Detect which cell encompasses the target text, then output its (x, y) center coordinate. 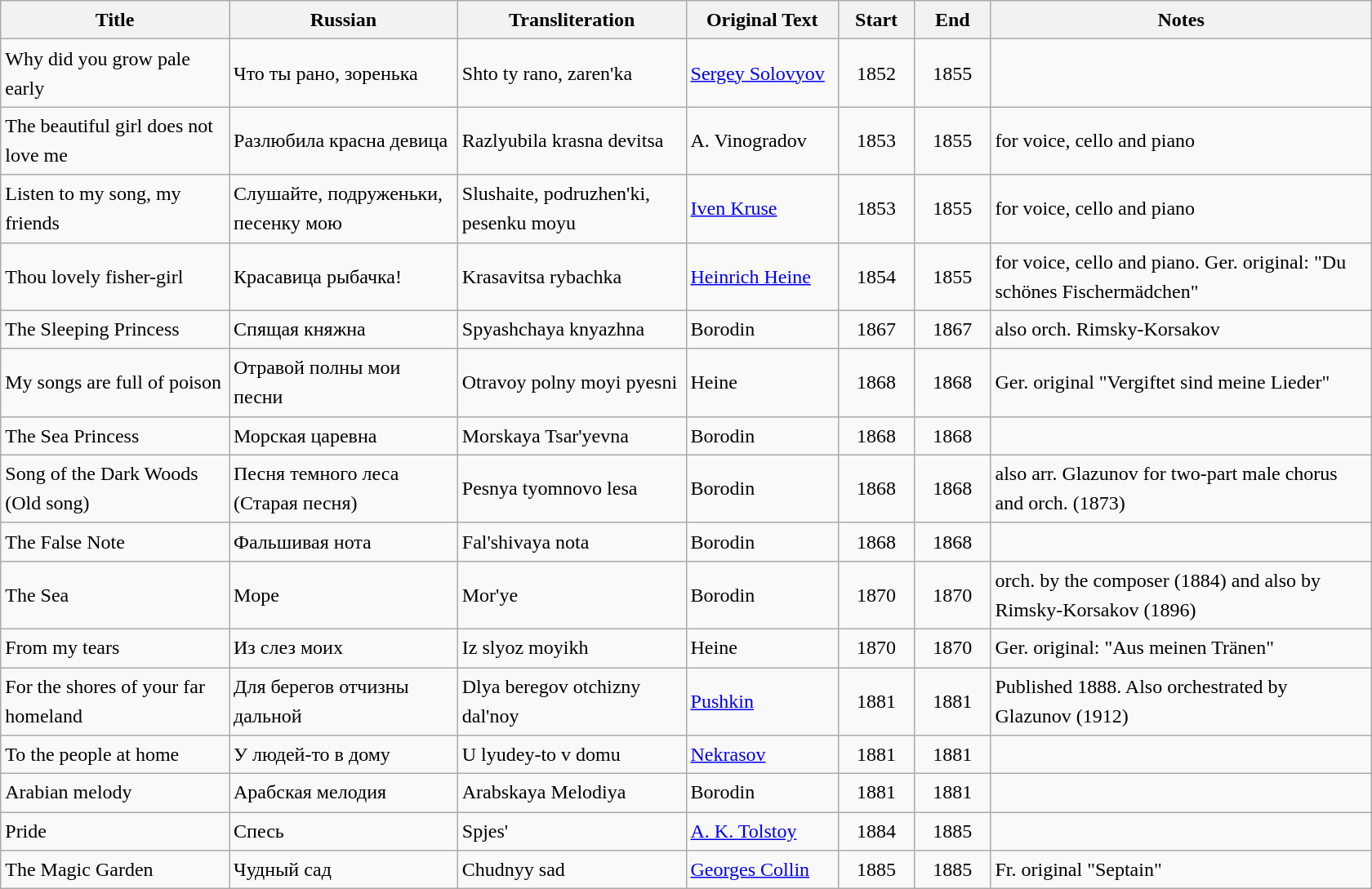
Iven Kruse (762, 209)
Razlyubila krasna devitsa (572, 140)
Song of the Dark Woods (Old song) (115, 488)
End (952, 20)
Arabskaya Melodiya (572, 793)
Thou lovely fisher-girl (115, 276)
The Magic Garden (115, 870)
Pride (115, 831)
Sergey Solovyov (762, 73)
The beautiful girl does not love me (115, 140)
Russian (343, 20)
1854 (875, 276)
Krasavitsa rybachka (572, 276)
From my tears (115, 648)
Морская царевна (343, 436)
The Sea Princess (115, 436)
The False Note (115, 542)
Iz slyoz moyikh (572, 648)
1884 (875, 831)
orch. by the composer (1884) and also by Rimsky-Korsakov (1896) (1181, 594)
also arr. Glazunov for two-part male chorus and orch. (1873) (1181, 488)
Chudnyy sad (572, 870)
Слушайте, подруженьки, песенку мою (343, 209)
Что ты рано, зоренька (343, 73)
Песня темного леса (Старая песня) (343, 488)
Spyashchaya knyazhna (572, 330)
Pushkin (762, 702)
To the people at home (115, 754)
The Sea (115, 594)
For the shores of your far homeland (115, 702)
Notes (1181, 20)
Start (875, 20)
Mor'ye (572, 594)
Title (115, 20)
Shto ty rano, zaren'ka (572, 73)
Dlya beregov otchizny dal'noy (572, 702)
Listen to my song, my friends (115, 209)
Красавица рыбачка! (343, 276)
Arabian melody (115, 793)
Otravoy polny moyi pyesni (572, 382)
Morskaya Tsar'yevna (572, 436)
Transliteration (572, 20)
У людей-то в дому (343, 754)
Ger. original "Vergiftet sind meine Lieder" (1181, 382)
U lyudey-to v domu (572, 754)
Fr. original "Septain" (1181, 870)
Разлюбила красна девица (343, 140)
Mope (343, 594)
Nekrasov (762, 754)
Спесь (343, 831)
Fal'shivaya nota (572, 542)
Spjes' (572, 831)
Original Text (762, 20)
My songs are full of poison (115, 382)
Slushaite, podruzhen'ki, pesenku moyu (572, 209)
Из слез моих (343, 648)
Published 1888. Also orchestrated by Glazunov (1912) (1181, 702)
A. K. Tolstoy (762, 831)
Ger. original: "Aus meinen Tränen" (1181, 648)
Фальшивая нота (343, 542)
Heinrich Heine (762, 276)
Why did you grow pale early (115, 73)
Арабская мелодия (343, 793)
A. Vinogradov (762, 140)
1852 (875, 73)
Georges Collin (762, 870)
The Sleeping Princess (115, 330)
Спящая княжна (343, 330)
Для берегов отчизны дальной (343, 702)
also orch. Rimsky-Korsakov (1181, 330)
Отравой полны мои песни (343, 382)
Чудный сад (343, 870)
for voice, cello and piano. Ger. original: "Du schönes Fischermädchen" (1181, 276)
Pesnya tyomnovo lesa (572, 488)
